Detect which cell encompasses the target text, then output its (x, y) center coordinate. 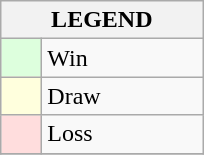
Win (122, 58)
LEGEND (102, 20)
Loss (122, 134)
Draw (122, 96)
